Scan for the cell matching the given text and deliver its (x, y) coordinate at center. 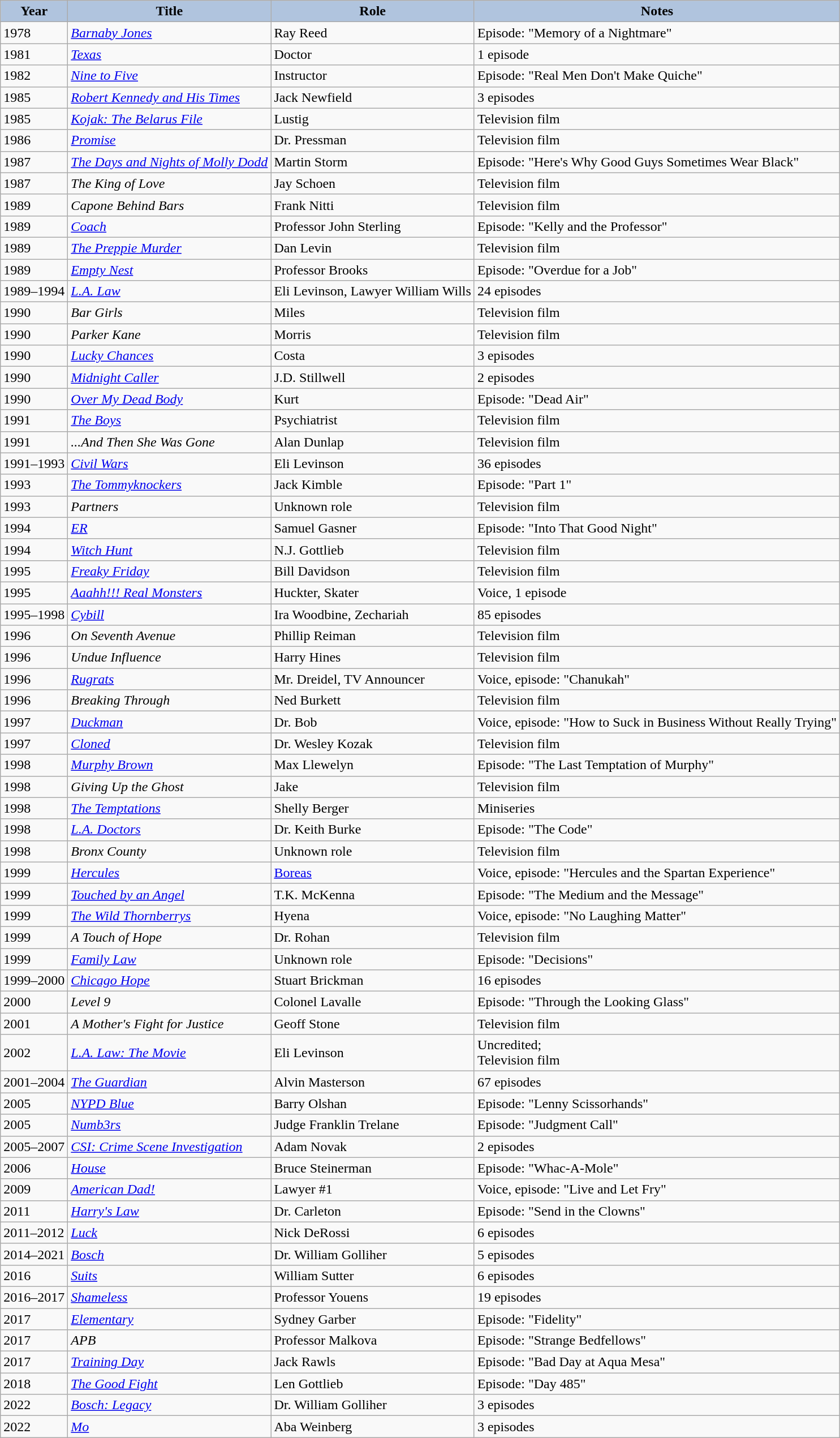
Colonel Lavalle (373, 1002)
Geoff Stone (373, 1024)
L.A. Law: The Movie (170, 1053)
Shameless (170, 1297)
...And Then She Was Gone (170, 442)
L.A. Law (170, 291)
Harry's Law (170, 1211)
Barry Olshan (373, 1104)
Voice, episode: "No Laughing Matter" (657, 916)
Cybill (170, 614)
American Dad! (170, 1190)
Episode: "The Code" (657, 830)
The Wild Thornberrys (170, 916)
Promise (170, 140)
2016–2017 (34, 1297)
Freaky Friday (170, 571)
Civil Wars (170, 463)
Notes (657, 11)
Episode: "Lenny Scissorhands" (657, 1104)
1978 (34, 33)
Morris (373, 334)
Episode: "The Medium and the Message" (657, 894)
Ira Woodbine, Zechariah (373, 614)
Ray Reed (373, 33)
Rugrats (170, 679)
The Temptations (170, 808)
Parker Kane (170, 334)
Max Llewelyn (373, 765)
1986 (34, 140)
1982 (34, 76)
APB (170, 1341)
2001 (34, 1024)
Instructor (373, 76)
2000 (34, 1002)
Stuart Brickman (373, 981)
Jack Newfield (373, 97)
William Sutter (373, 1276)
CSI: Crime Scene Investigation (170, 1147)
Elementary (170, 1319)
Title (170, 11)
Witch Hunt (170, 550)
Hyena (373, 916)
J.D. Stillwell (373, 377)
Ned Burkett (373, 701)
Dan Levin (373, 248)
Dr. Carleton (373, 1211)
Sydney Garber (373, 1319)
Alan Dunlap (373, 442)
On Seventh Avenue (170, 636)
Episode: "Overdue for a Job" (657, 270)
Breaking Through (170, 701)
24 episodes (657, 291)
Year (34, 11)
1989–1994 (34, 291)
Duckman (170, 722)
Samuel Gasner (373, 528)
Numb3rs (170, 1125)
Alvin Masterson (373, 1082)
Costa (373, 356)
Bosch (170, 1254)
2009 (34, 1190)
Bill Davidson (373, 571)
Dr. Pressman (373, 140)
Miles (373, 313)
Texas (170, 54)
2011 (34, 1211)
Episode: "Through the Looking Glass" (657, 1002)
2011–2012 (34, 1233)
Adam Novak (373, 1147)
The King of Love (170, 183)
Partners (170, 506)
Kojak: The Belarus File (170, 119)
Dr. Keith Burke (373, 830)
Huckter, Skater (373, 593)
A Mother's Fight for Justice (170, 1024)
Aba Weinberg (373, 1427)
Hercules (170, 873)
Voice, episode: "How to Suck in Business Without Really Trying" (657, 722)
Len Gottlieb (373, 1384)
Lustig (373, 119)
Empty Nest (170, 270)
1 episode (657, 54)
Dr. Rohan (373, 937)
Voice, 1 episode (657, 593)
2016 (34, 1276)
Episode: "Judgment Call" (657, 1125)
Episode: "Decisions" (657, 959)
Boreas (373, 873)
1995–1998 (34, 614)
Professor Malkova (373, 1341)
1999–2000 (34, 981)
The Tommyknockers (170, 485)
Dr. Bob (373, 722)
Training Day (170, 1362)
Touched by an Angel (170, 894)
Bosch: Legacy (170, 1405)
Jay Schoen (373, 183)
N.J. Gottlieb (373, 550)
Luck (170, 1233)
The Days and Nights of Molly Dodd (170, 162)
Dr. Wesley Kozak (373, 744)
Phillip Reiman (373, 636)
Frank Nitti (373, 205)
Professor Youens (373, 1297)
Suits (170, 1276)
5 episodes (657, 1254)
Professor Brooks (373, 270)
85 episodes (657, 614)
Bruce Steinerman (373, 1168)
Lawyer #1 (373, 1190)
Voice, episode: "Hercules and the Spartan Experience" (657, 873)
Episode: "Memory of a Nightmare" (657, 33)
House (170, 1168)
ER (170, 528)
Episode: "Bad Day at Aqua Mesa" (657, 1362)
Jake (373, 787)
Jack Rawls (373, 1362)
Episode: "The Last Temptation of Murphy" (657, 765)
Episode: "Part 1" (657, 485)
T.K. McKenna (373, 894)
19 episodes (657, 1297)
Bronx County (170, 851)
67 episodes (657, 1082)
2002 (34, 1053)
16 episodes (657, 981)
Martin Storm (373, 162)
Level 9 (170, 1002)
Episode: "Day 485" (657, 1384)
Episode: "Here's Why Good Guys Sometimes Wear Black" (657, 162)
Kurt (373, 399)
Episode: "Whac-A-Mole" (657, 1168)
Harry Hines (373, 658)
Robert Kennedy and His Times (170, 97)
2006 (34, 1168)
Shelly Berger (373, 808)
Lucky Chances (170, 356)
L.A. Doctors (170, 830)
2014–2021 (34, 1254)
Undue Influence (170, 658)
The Boys (170, 420)
Professor John Sterling (373, 226)
Mr. Dreidel, TV Announcer (373, 679)
1981 (34, 54)
Voice, episode: "Live and Let Fry" (657, 1190)
Mo (170, 1427)
Cloned (170, 744)
Over My Dead Body (170, 399)
Barnaby Jones (170, 33)
Bar Girls (170, 313)
Episode: "Kelly and the Professor" (657, 226)
Nick DeRossi (373, 1233)
1991–1993 (34, 463)
Coach (170, 226)
Eli Levinson, Lawyer William Wills (373, 291)
Psychiatrist (373, 420)
36 episodes (657, 463)
Chicago Hope (170, 981)
2001–2004 (34, 1082)
Episode: "Into That Good Night" (657, 528)
Judge Franklin Trelane (373, 1125)
2005–2007 (34, 1147)
Giving Up the Ghost (170, 787)
Episode: "Real Men Don't Make Quiche" (657, 76)
Episode: "Strange Bedfellows" (657, 1341)
The Guardian (170, 1082)
Murphy Brown (170, 765)
NYPD Blue (170, 1104)
Aaahh!!! Real Monsters (170, 593)
The Good Fight (170, 1384)
The Preppie Murder (170, 248)
Uncredited;Television film (657, 1053)
Voice, episode: "Chanukah" (657, 679)
Doctor (373, 54)
Episode: "Dead Air" (657, 399)
Role (373, 11)
Family Law (170, 959)
Nine to Five (170, 76)
Capone Behind Bars (170, 205)
Miniseries (657, 808)
Midnight Caller (170, 377)
Jack Kimble (373, 485)
Episode: "Send in the Clowns" (657, 1211)
A Touch of Hope (170, 937)
Episode: "Fidelity" (657, 1319)
2018 (34, 1384)
